Scan for the cell matching the given text and deliver its [x, y] coordinate at center. 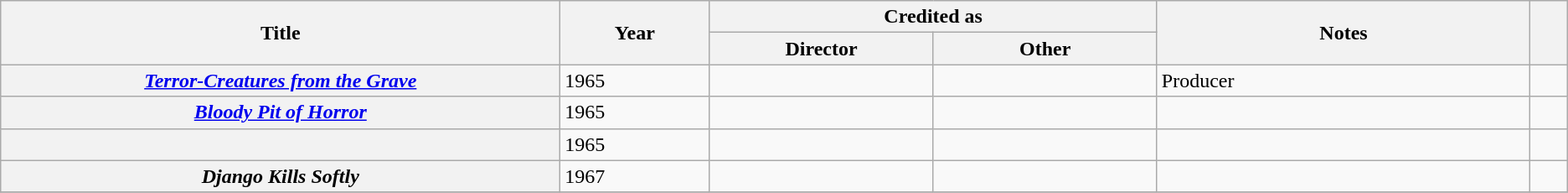
Credited as [933, 17]
Notes [1344, 33]
Producer [1344, 81]
Year [635, 33]
Director [821, 49]
Terror-Creatures from the Grave [281, 81]
1967 [635, 176]
Title [281, 33]
Bloody Pit of Horror [281, 112]
Other [1045, 49]
Django Kills Softly [281, 176]
